Return [x, y] of the center of cell containing provided text 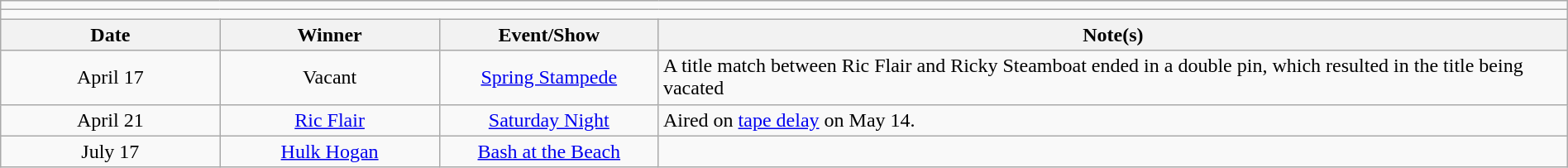
Date [111, 35]
April 17 [111, 78]
Spring Stampede [549, 78]
Bash at the Beach [549, 151]
Event/Show [549, 35]
Vacant [329, 78]
July 17 [111, 151]
Ric Flair [329, 120]
Hulk Hogan [329, 151]
A title match between Ric Flair and Ricky Steamboat ended in a double pin, which resulted in the title being vacated [1113, 78]
Winner [329, 35]
April 21 [111, 120]
Aired on tape delay on May 14. [1113, 120]
Note(s) [1113, 35]
Saturday Night [549, 120]
